From the cell containing the given text, extract its center point as [x, y] coordinate. 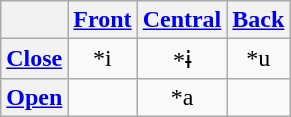
*a [182, 97]
*ɨ [182, 59]
*u [258, 59]
Open [34, 97]
*i [102, 59]
Central [182, 20]
Front [102, 20]
Back [258, 20]
Close [34, 59]
